Search for the cell housing the specified text and yield its [x, y] center coordinate. 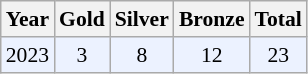
8 [142, 55]
Silver [142, 19]
2023 [28, 55]
Year [28, 19]
Bronze [212, 19]
Gold [82, 19]
23 [278, 55]
Total [278, 19]
12 [212, 55]
3 [82, 55]
